Search for the cell housing the specified text and yield its (x, y) center coordinate. 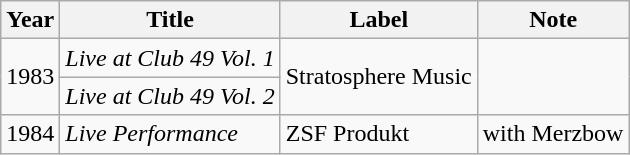
ZSF Produkt (378, 134)
Stratosphere Music (378, 77)
Live Performance (170, 134)
Live at Club 49 Vol. 2 (170, 96)
Live at Club 49 Vol. 1 (170, 58)
Title (170, 20)
Note (553, 20)
Year (30, 20)
with Merzbow (553, 134)
1983 (30, 77)
1984 (30, 134)
Label (378, 20)
